Return [x, y] of the center of cell containing provided text 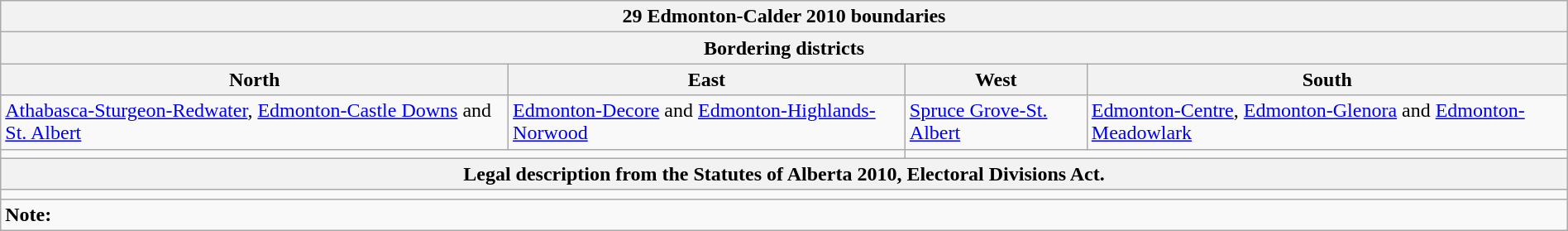
East [707, 79]
Athabasca-Sturgeon-Redwater, Edmonton-Castle Downs and St. Albert [255, 123]
Note: [784, 214]
29 Edmonton-Calder 2010 boundaries [784, 17]
Edmonton-Decore and Edmonton-Highlands-Norwood [707, 123]
Legal description from the Statutes of Alberta 2010, Electoral Divisions Act. [784, 174]
North [255, 79]
Edmonton-Centre, Edmonton-Glenora and Edmonton-Meadowlark [1327, 123]
Spruce Grove-St. Albert [996, 123]
Bordering districts [784, 48]
South [1327, 79]
West [996, 79]
